Return the (X, Y) coordinate for the center point of the cell that contains the specified text.  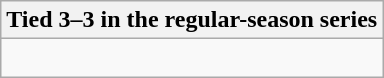
Tied 3–3 in the regular-season series (192, 20)
